Output the [x, y] coordinate of the center of the cell containing the given text.  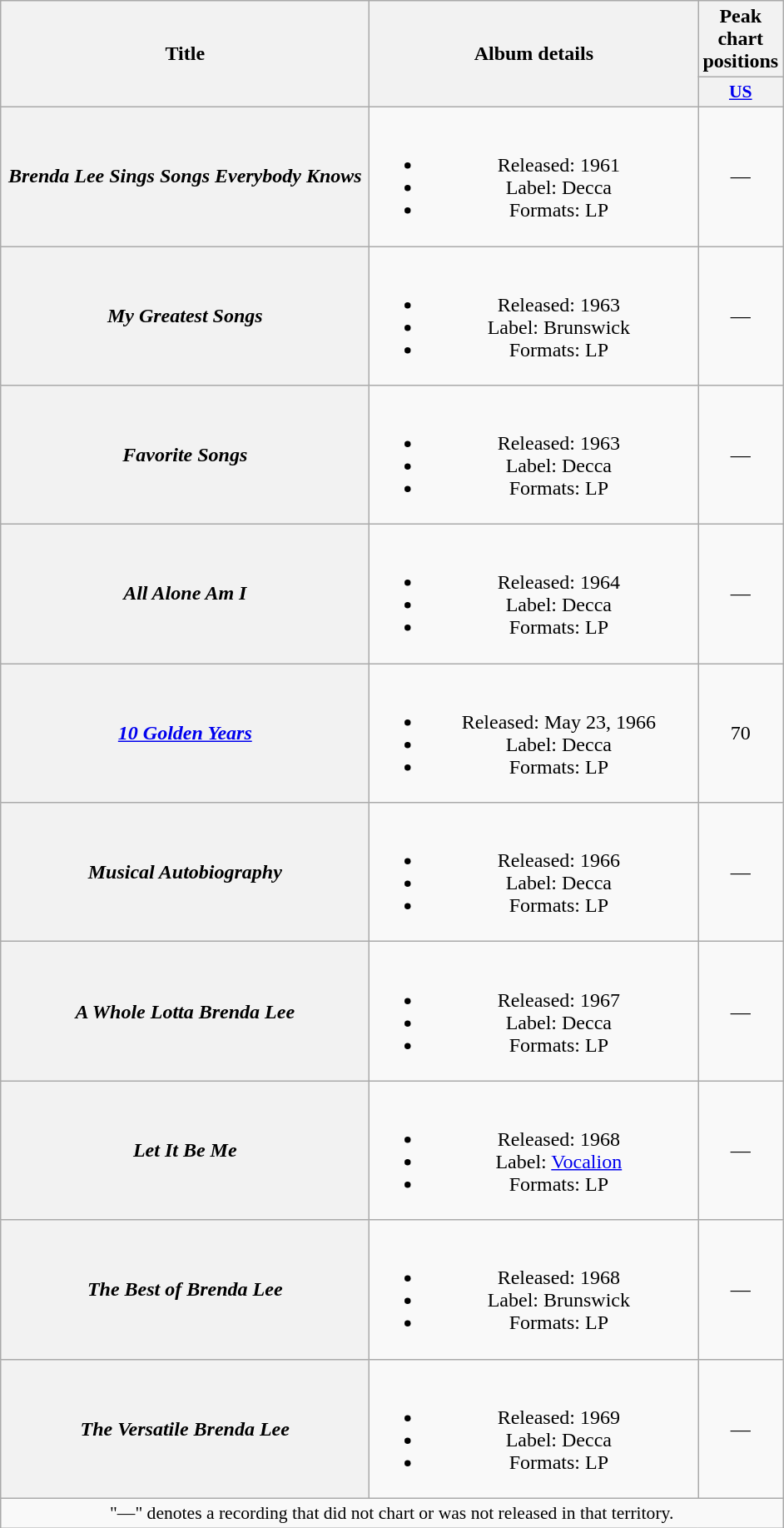
Released: 1968Label: BrunswickFormats: LP [534, 1289]
Peakchartpositions [741, 39]
A Whole Lotta Brenda Lee [185, 1011]
Title [185, 54]
Released: 1963Label: BrunswickFormats: LP [534, 316]
10 Golden Years [185, 733]
Released: 1967Label: DeccaFormats: LP [534, 1011]
Released: 1963Label: DeccaFormats: LP [534, 455]
Released: 1961Label: DeccaFormats: LP [534, 177]
The Best of Brenda Lee [185, 1289]
Released: 1966Label: DeccaFormats: LP [534, 873]
All Alone Am I [185, 595]
Album details [534, 54]
Brenda Lee Sings Songs Everybody Knows [185, 177]
Released: 1968Label: VocalionFormats: LP [534, 1151]
Released: May 23, 1966Label: DeccaFormats: LP [534, 733]
Favorite Songs [185, 455]
70 [741, 733]
"—" denotes a recording that did not chart or was not released in that territory. [392, 1513]
Let It Be Me [185, 1151]
US [741, 92]
Musical Autobiography [185, 873]
My Greatest Songs [185, 316]
The Versatile Brenda Lee [185, 1429]
Released: 1964Label: DeccaFormats: LP [534, 595]
Released: 1969Label: DeccaFormats: LP [534, 1429]
